Locate the cell with the specified text and output its [x, y] center coordinate. 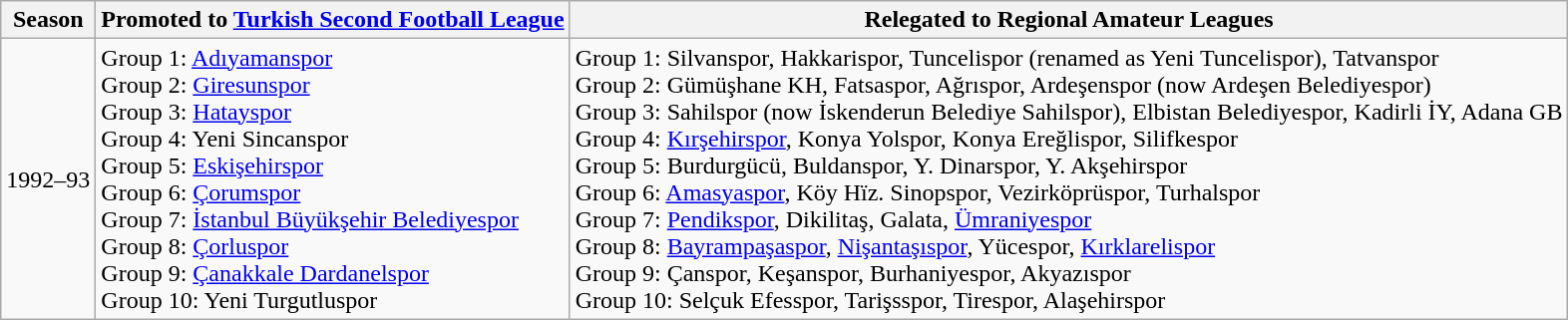
1992–93 [48, 179]
Promoted to Turkish Second Football League [333, 20]
Season [48, 20]
Relegated to Regional Amateur Leagues [1069, 20]
